Identify which cell holds the provided text, then report its [x, y] central coordinate. 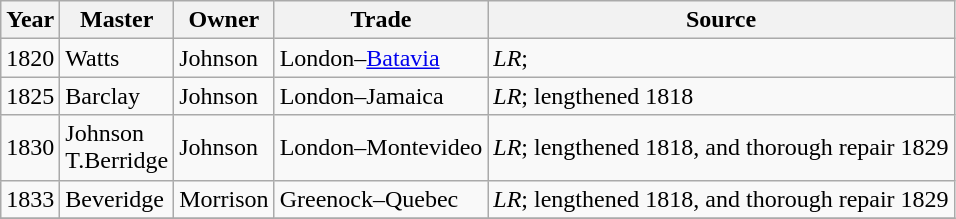
Owner [224, 20]
LR; [721, 58]
1830 [30, 148]
Trade [381, 20]
Source [721, 20]
Master [117, 20]
Year [30, 20]
Morrison [224, 199]
Watts [117, 58]
Barclay [117, 96]
Beveridge [117, 199]
London–Jamaica [381, 96]
Greenock–Quebec [381, 199]
LR; lengthened 1818 [721, 96]
London–Batavia [381, 58]
1825 [30, 96]
1820 [30, 58]
JohnsonT.Berridge [117, 148]
London–Montevideo [381, 148]
1833 [30, 199]
